Determine the [X, Y] coordinate at the center of the cell enclosing the given text.  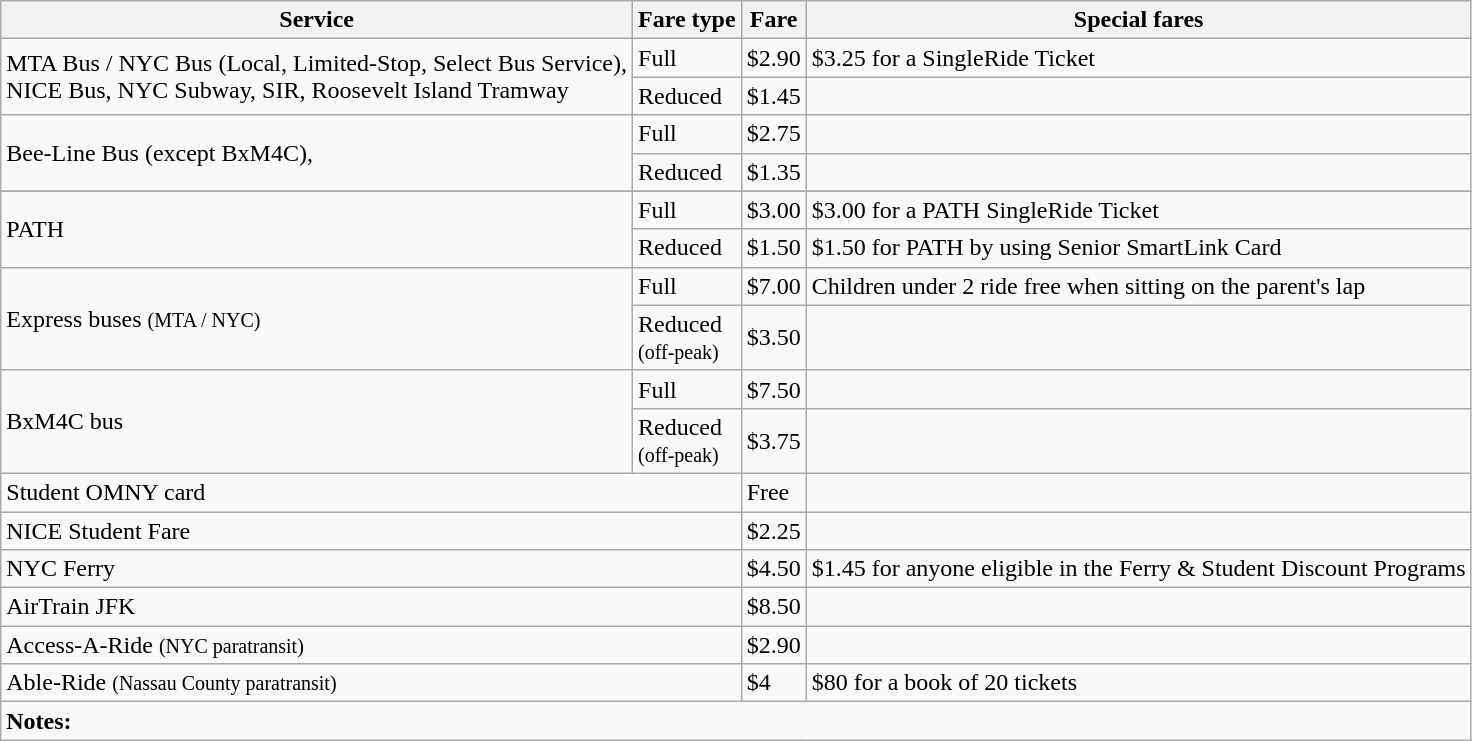
$7.50 [774, 389]
$80 for a book of 20 tickets [1138, 683]
NICE Student Fare [371, 531]
$2.75 [774, 134]
Children under 2 ride free when sitting on the parent's lap [1138, 286]
$8.50 [774, 607]
MTA Bus / NYC Bus (Local, Limited-Stop, Select Bus Service),NICE Bus, NYC Subway, SIR, Roosevelt Island Tramway [317, 77]
Student OMNY card [371, 492]
Fare [774, 20]
$1.50 [774, 248]
$4 [774, 683]
$1.50 for PATH by using Senior SmartLink Card [1138, 248]
$1.35 [774, 172]
BxM4C bus [317, 422]
Able-Ride (Nassau County paratransit) [371, 683]
Free [774, 492]
NYC Ferry [371, 569]
PATH [317, 229]
AirTrain JFK [371, 607]
Fare type [688, 20]
$3.50 [774, 338]
$3.25 for a SingleRide Ticket [1138, 58]
$1.45 for anyone eligible in the Ferry & Student Discount Programs [1138, 569]
Notes: [736, 721]
Special fares [1138, 20]
$2.25 [774, 531]
$3.00 for a PATH SingleRide Ticket [1138, 210]
Service [317, 20]
$1.45 [774, 96]
Access-A-Ride (NYC paratransit) [371, 645]
$4.50 [774, 569]
$3.00 [774, 210]
$3.75 [774, 440]
Bee-Line Bus (except BxM4C), [317, 153]
Express buses (MTA / NYC) [317, 318]
$7.00 [774, 286]
